Determine the [x, y] coordinate at the center of the cell enclosing the given text.  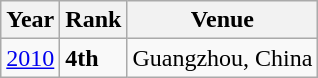
4th [94, 58]
Year [30, 20]
2010 [30, 58]
Guangzhou, China [222, 58]
Venue [222, 20]
Rank [94, 20]
